Search for the cell housing the specified text and yield its (x, y) center coordinate. 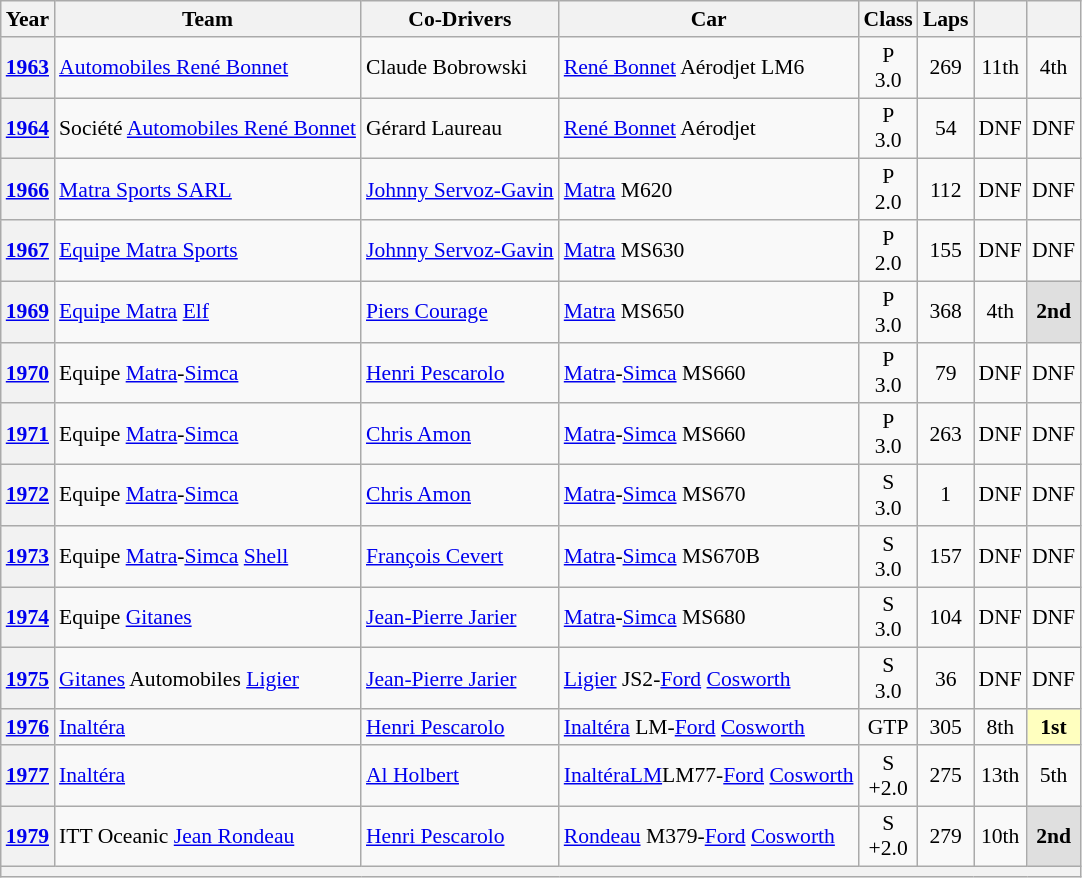
1973 (28, 556)
10th (1000, 836)
GTP (888, 727)
Car (709, 19)
155 (946, 250)
1st (1054, 727)
Matra MS650 (709, 312)
Equipe Gitanes (208, 618)
79 (946, 372)
Laps (946, 19)
1979 (28, 836)
104 (946, 618)
Class (888, 19)
1976 (28, 727)
1975 (28, 678)
5th (1054, 776)
275 (946, 776)
François Cevert (460, 556)
Inaltéra LM-Ford Cosworth (709, 727)
1966 (28, 190)
1964 (28, 128)
1967 (28, 250)
1972 (28, 496)
René Bonnet Aérodjet (709, 128)
1 (946, 496)
René Bonnet Aérodjet LM6 (709, 68)
112 (946, 190)
13th (1000, 776)
Year (28, 19)
InaltéraLMLM77-Ford Cosworth (709, 776)
Gitanes Automobiles Ligier (208, 678)
54 (946, 128)
Equipe Matra-Simca Shell (208, 556)
1969 (28, 312)
279 (946, 836)
Team (208, 19)
Matra MS630 (709, 250)
Gérard Laureau (460, 128)
Matra-Simca MS680 (709, 618)
Equipe Matra Elf (208, 312)
Automobiles René Bonnet (208, 68)
Matra-Simca MS670 (709, 496)
1970 (28, 372)
263 (946, 434)
Piers Courage (460, 312)
1974 (28, 618)
Co-Drivers (460, 19)
ITT Oceanic Jean Rondeau (208, 836)
Matra-Simca MS670B (709, 556)
8th (1000, 727)
Société Automobiles René Bonnet (208, 128)
269 (946, 68)
Matra Sports SARL (208, 190)
Ligier JS2-Ford Cosworth (709, 678)
Equipe Matra Sports (208, 250)
1977 (28, 776)
11th (1000, 68)
36 (946, 678)
368 (946, 312)
Matra M620 (709, 190)
157 (946, 556)
Al Holbert (460, 776)
1963 (28, 68)
305 (946, 727)
Rondeau M379-Ford Cosworth (709, 836)
1971 (28, 434)
Claude Bobrowski (460, 68)
